Pinpoint the cell where the given text exists, returning its (x, y) midpoint coordinate. 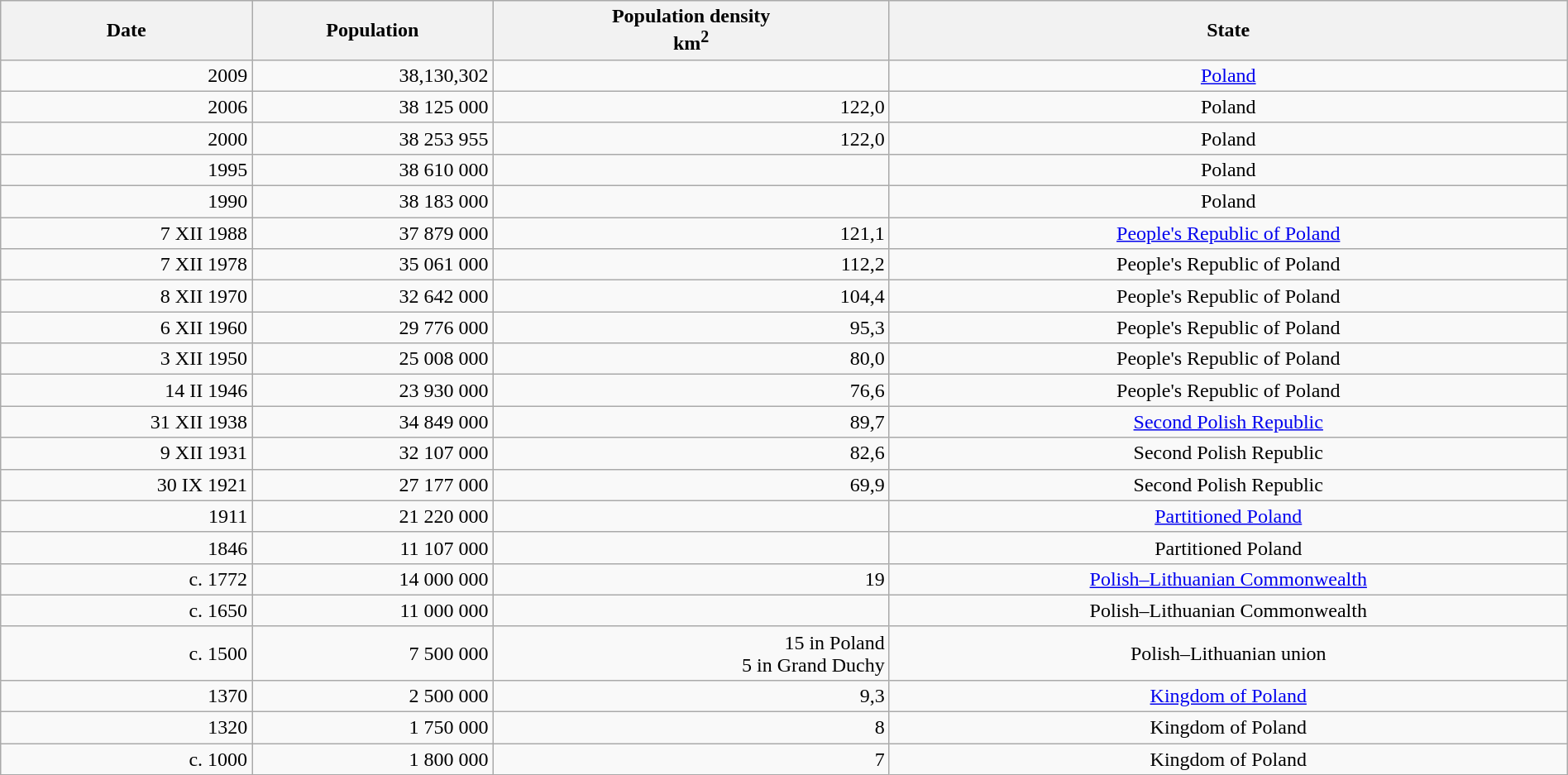
c. 1772 (127, 579)
Population density km2 (691, 31)
76,6 (691, 390)
30 IX 1921 (127, 485)
9 XII 1931 (127, 453)
32 107 000 (372, 453)
c. 1650 (127, 610)
9,3 (691, 696)
82,6 (691, 453)
32 642 000 (372, 296)
7 (691, 759)
Date (127, 31)
27 177 000 (372, 485)
80,0 (691, 359)
2009 (127, 75)
7 XII 1978 (127, 265)
2006 (127, 107)
38 610 000 (372, 170)
3 XII 1950 (127, 359)
38 125 000 (372, 107)
6 XII 1960 (127, 328)
37 879 000 (372, 233)
State (1228, 31)
121,1 (691, 233)
112,2 (691, 265)
95,3 (691, 328)
11 107 000 (372, 548)
1320 (127, 728)
21 220 000 (372, 516)
14 II 1946 (127, 390)
1990 (127, 202)
7 500 000 (372, 653)
23 930 000 (372, 390)
2 500 000 (372, 696)
29 776 000 (372, 328)
89,7 (691, 422)
c. 1500 (127, 653)
25 008 000 (372, 359)
31 XII 1938 (127, 422)
38 253 955 (372, 138)
8 XII 1970 (127, 296)
2000 (127, 138)
1370 (127, 696)
14 000 000 (372, 579)
Population (372, 31)
69,9 (691, 485)
15 in Poland5 in Grand Duchy (691, 653)
1911 (127, 516)
1 800 000 (372, 759)
19 (691, 579)
Polish–Lithuanian union (1228, 653)
38,130,302 (372, 75)
1 750 000 (372, 728)
34 849 000 (372, 422)
35 061 000 (372, 265)
7 XII 1988 (127, 233)
1846 (127, 548)
104,4 (691, 296)
c. 1000 (127, 759)
1995 (127, 170)
8 (691, 728)
38 183 000 (372, 202)
11 000 000 (372, 610)
